Return the [x, y] coordinate for the center point of the cell that contains the specified text.  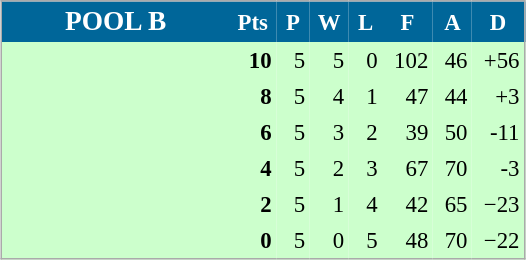
-11 [498, 132]
102 [408, 60]
-3 [498, 168]
W [330, 22]
A [452, 22]
8 [252, 96]
+3 [498, 96]
39 [408, 132]
−23 [498, 204]
44 [452, 96]
D [498, 22]
Pts [252, 22]
6 [252, 132]
47 [408, 96]
65 [452, 204]
POOL B [115, 22]
F [408, 22]
10 [252, 60]
L [366, 22]
67 [408, 168]
−22 [498, 240]
42 [408, 204]
46 [452, 60]
48 [408, 240]
+56 [498, 60]
P [293, 22]
50 [452, 132]
